Return [X, Y] of the center of cell containing provided text 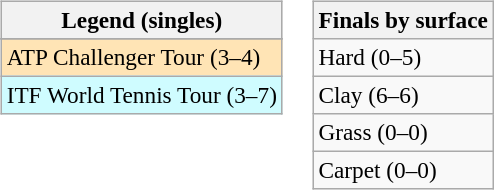
Carpet (0–0) [403, 171]
Grass (0–0) [403, 133]
Legend (singles) [142, 20]
ITF World Tennis Tour (3–7) [142, 95]
ATP Challenger Tour (3–4) [142, 57]
Hard (0–5) [403, 57]
Finals by surface [403, 20]
Clay (6–6) [403, 95]
